For the text-containing cell, return its midpoint in [x, y] coordinate format. 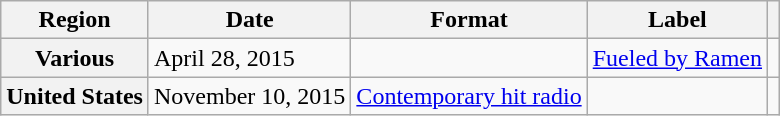
November 10, 2015 [249, 96]
Date [249, 20]
Region [75, 20]
Label [677, 20]
United States [75, 96]
Fueled by Ramen [677, 58]
Various [75, 58]
Contemporary hit radio [469, 96]
Format [469, 20]
April 28, 2015 [249, 58]
